Detect which cell encompasses the target text, then output its (X, Y) center coordinate. 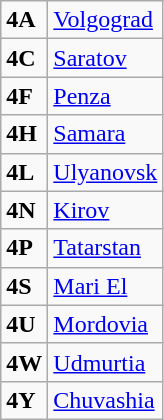
Saratov (106, 58)
Penza (106, 96)
Ulyanovsk (106, 172)
4S (24, 286)
Samara (106, 134)
Chuvashia (106, 400)
4C (24, 58)
4H (24, 134)
4L (24, 172)
4A (24, 20)
Kirov (106, 210)
Volgograd (106, 20)
4W (24, 362)
Mari El (106, 286)
Tatarstan (106, 248)
Udmurtia (106, 362)
4N (24, 210)
4U (24, 324)
Mordovia (106, 324)
4P (24, 248)
4F (24, 96)
4Y (24, 400)
